Identify which cell holds the provided text, then report its (x, y) central coordinate. 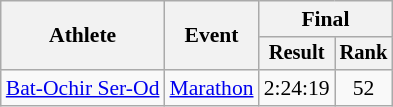
Bat-Ochir Ser-Od (83, 88)
Athlete (83, 36)
Event (212, 36)
52 (364, 88)
Rank (364, 54)
2:24:19 (297, 88)
Final (326, 19)
Marathon (212, 88)
Result (297, 54)
